Scan for the cell matching the given text and deliver its (X, Y) coordinate at center. 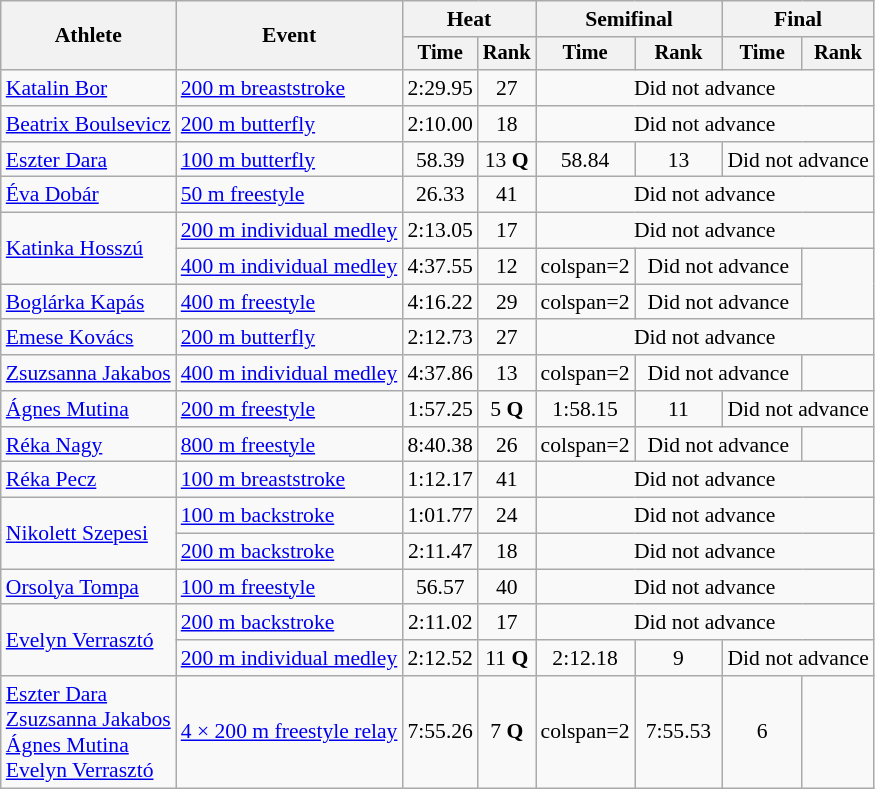
2:11.02 (440, 623)
7:55.26 (440, 732)
Katalin Bor (88, 88)
Event (290, 36)
Ágnes Mutina (88, 409)
Athlete (88, 36)
9 (679, 658)
58.39 (440, 160)
6 (762, 732)
Réka Pecz (88, 480)
Éva Dobár (88, 195)
56.57 (440, 587)
Réka Nagy (88, 445)
Eszter Dara (88, 160)
50 m freestyle (290, 195)
11 Q (507, 658)
4 × 200 m freestyle relay (290, 732)
Katinka Hosszú (88, 248)
4:16.22 (440, 302)
Zsuzsanna Jakabos (88, 373)
Nikolett Szepesi (88, 534)
400 m freestyle (290, 302)
7 Q (507, 732)
4:37.55 (440, 267)
1:58.15 (586, 409)
1:12.17 (440, 480)
100 m butterfly (290, 160)
4:37.86 (440, 373)
100 m freestyle (290, 587)
12 (507, 267)
Final (798, 19)
200 m breaststroke (290, 88)
100 m backstroke (290, 516)
800 m freestyle (290, 445)
2:10.00 (440, 124)
2:11.47 (440, 552)
2:29.95 (440, 88)
8:40.38 (440, 445)
40 (507, 587)
2:12.18 (586, 658)
2:12.52 (440, 658)
29 (507, 302)
2:13.05 (440, 231)
100 m breaststroke (290, 480)
13 Q (507, 160)
26 (507, 445)
1:01.77 (440, 516)
Orsolya Tompa (88, 587)
Emese Kovács (88, 338)
26.33 (440, 195)
58.84 (586, 160)
11 (679, 409)
200 m freestyle (290, 409)
Evelyn Verrasztó (88, 640)
24 (507, 516)
Eszter DaraZsuzsanna JakabosÁgnes MutinaEvelyn Verrasztó (88, 732)
7:55.53 (679, 732)
Boglárka Kapás (88, 302)
Heat (468, 19)
Semifinal (630, 19)
5 Q (507, 409)
Beatrix Boulsevicz (88, 124)
2:12.73 (440, 338)
1:57.25 (440, 409)
